Determine the (x, y) coordinate at the center of the cell enclosing the given text.  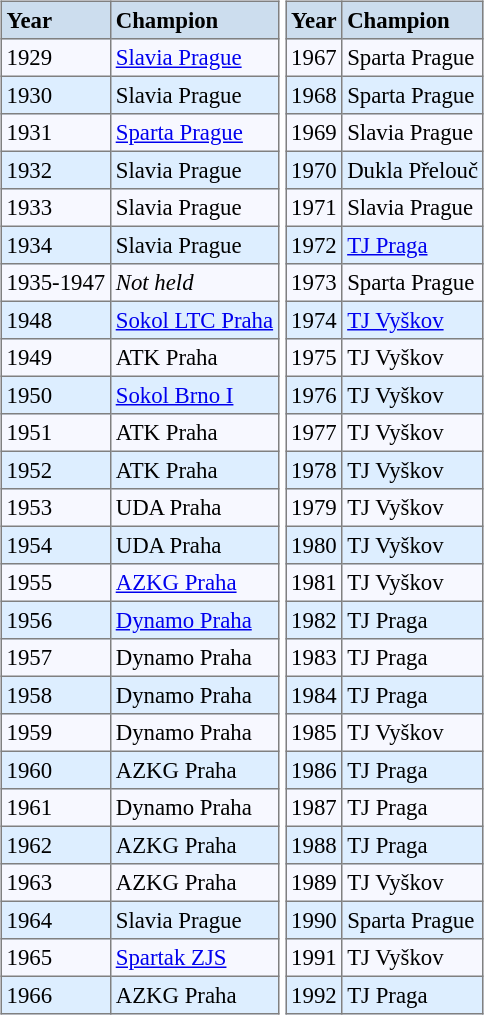
1931 (56, 133)
1991 (314, 958)
1935-1947 (56, 283)
1958 (56, 695)
1983 (314, 658)
1974 (314, 320)
1962 (56, 845)
1953 (56, 508)
Spartak ZJS (194, 958)
1950 (56, 395)
1929 (56, 58)
1987 (314, 808)
1982 (314, 620)
1979 (314, 508)
1976 (314, 395)
1955 (56, 583)
1964 (56, 920)
1948 (56, 320)
1932 (56, 170)
1988 (314, 845)
Sokol Brno I (194, 395)
1990 (314, 920)
1949 (56, 358)
1933 (56, 208)
1978 (314, 470)
1967 (314, 58)
1934 (56, 245)
1972 (314, 245)
1951 (56, 433)
1971 (314, 208)
1930 (56, 95)
Dukla Přelouč (412, 170)
1965 (56, 958)
1981 (314, 583)
1968 (314, 95)
1954 (56, 545)
Sokol LTC Praha (194, 320)
1952 (56, 470)
1985 (314, 733)
1961 (56, 808)
1957 (56, 658)
1992 (314, 995)
1970 (314, 170)
1977 (314, 433)
1956 (56, 620)
1980 (314, 545)
1984 (314, 695)
1959 (56, 733)
1989 (314, 883)
1969 (314, 133)
1973 (314, 283)
1966 (56, 995)
1963 (56, 883)
1960 (56, 770)
1975 (314, 358)
Not held (194, 283)
1986 (314, 770)
